Determine the (X, Y) coordinate at the center of the cell enclosing the given text.  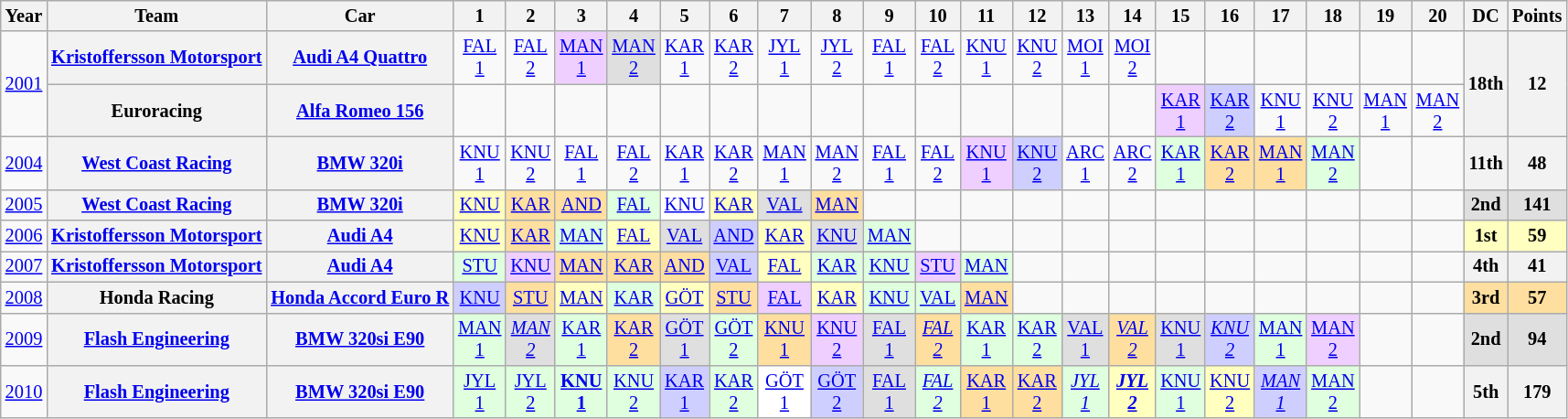
11 (986, 16)
18th (1486, 84)
7 (784, 16)
20 (1437, 16)
11th (1486, 163)
179 (1537, 392)
Honda Accord Euro R (360, 297)
57 (1537, 297)
2010 (24, 392)
GÖT (685, 297)
5 (685, 16)
2001 (24, 84)
94 (1537, 339)
9 (889, 16)
1 (479, 16)
Honda Racing (156, 297)
3rd (1486, 297)
VAL2 (1133, 339)
VAL1 (1085, 339)
15 (1180, 16)
1st (1486, 236)
Euroracing (156, 111)
18 (1333, 16)
ARC2 (1133, 163)
2009 (24, 339)
13 (1085, 16)
DC (1486, 16)
6 (734, 16)
2 (530, 16)
19 (1384, 16)
2007 (24, 266)
MOI2 (1133, 58)
5th (1486, 392)
10 (938, 16)
2006 (24, 236)
8 (837, 16)
MOI1 (1085, 58)
17 (1280, 16)
41 (1537, 266)
48 (1537, 163)
Alfa Romeo 156 (360, 111)
2004 (24, 163)
2008 (24, 297)
Team (156, 16)
Audi A4 Quattro (360, 58)
Car (360, 16)
3 (581, 16)
4 (633, 16)
141 (1537, 205)
Year (24, 16)
ARC1 (1085, 163)
59 (1537, 236)
4th (1486, 266)
16 (1230, 16)
2005 (24, 205)
Points (1537, 16)
14 (1133, 16)
